For the text-containing cell, return its midpoint in [X, Y] coordinate format. 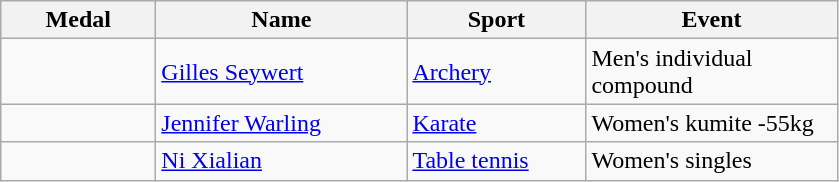
Sport [496, 20]
Archery [496, 72]
Women's singles [712, 161]
Ni Xialian [282, 161]
Men's individual compound [712, 72]
Table tennis [496, 161]
Women's kumite -55kg [712, 123]
Karate [496, 123]
Name [282, 20]
Event [712, 20]
Gilles Seywert [282, 72]
Jennifer Warling [282, 123]
Medal [78, 20]
